Search for the cell housing the specified text and yield its (x, y) center coordinate. 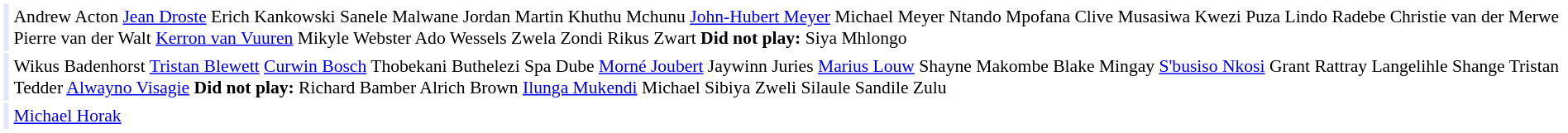
Michael Horak (788, 116)
